Detect which cell encompasses the target text, then output its (X, Y) center coordinate. 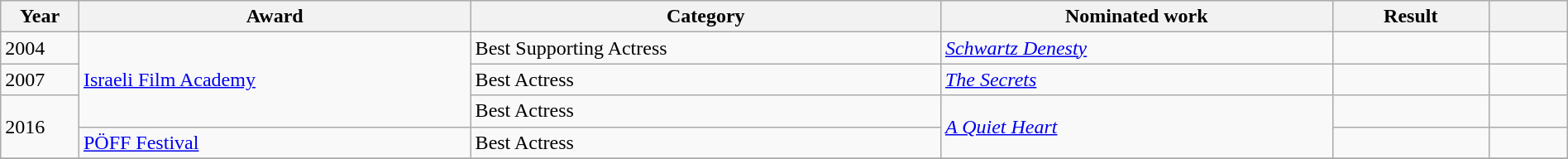
Result (1411, 17)
Nominated work (1136, 17)
Schwartz Denesty (1136, 48)
A Quiet Heart (1136, 127)
2004 (40, 48)
The Secrets (1136, 79)
Award (275, 17)
Year (40, 17)
2007 (40, 79)
PÖFF Festival (275, 142)
Category (705, 17)
Israeli Film Academy (275, 79)
2016 (40, 127)
Best Supporting Actress (705, 48)
